Search for the cell housing the specified text and yield its [X, Y] center coordinate. 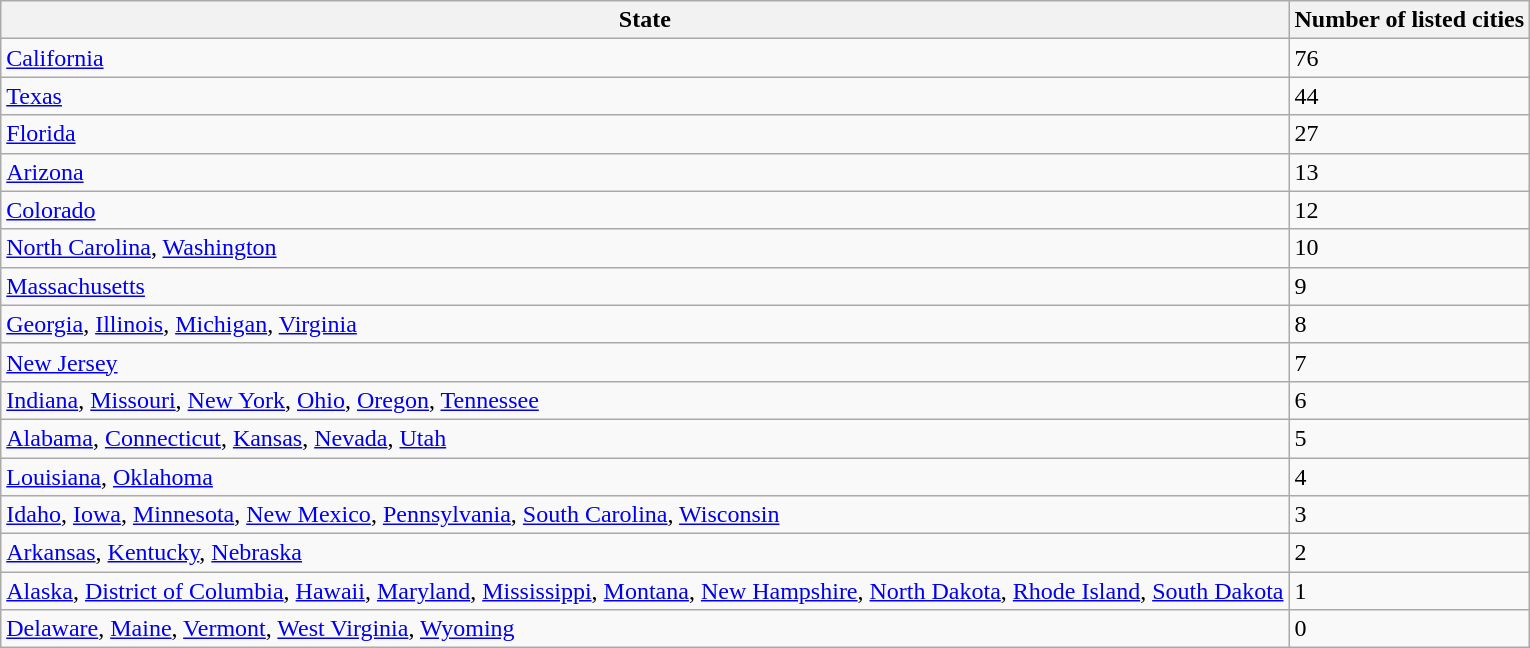
0 [1410, 629]
76 [1410, 58]
Alabama, Connecticut, Kansas, Nevada, Utah [645, 438]
Texas [645, 96]
4 [1410, 477]
6 [1410, 400]
27 [1410, 134]
Florida [645, 134]
2 [1410, 553]
Indiana, Missouri, New York, Ohio, Oregon, Tennessee [645, 400]
10 [1410, 248]
3 [1410, 515]
Arkansas, Kentucky, Nebraska [645, 553]
Georgia, Illinois, Michigan, Virginia [645, 324]
Arizona [645, 172]
Number of listed cities [1410, 20]
California [645, 58]
5 [1410, 438]
12 [1410, 210]
7 [1410, 362]
9 [1410, 286]
1 [1410, 591]
State [645, 20]
New Jersey [645, 362]
Idaho, Iowa, Minnesota, New Mexico, Pennsylvania, South Carolina, Wisconsin [645, 515]
8 [1410, 324]
Louisiana, Oklahoma [645, 477]
Colorado [645, 210]
Delaware, Maine, Vermont, West Virginia, Wyoming [645, 629]
Massachusetts [645, 286]
44 [1410, 96]
13 [1410, 172]
Alaska, District of Columbia, Hawaii, Maryland, Mississippi, Montana, New Hampshire, North Dakota, Rhode Island, South Dakota [645, 591]
North Carolina, Washington [645, 248]
